Determine the [X, Y] coordinate at the center of the cell enclosing the given text.  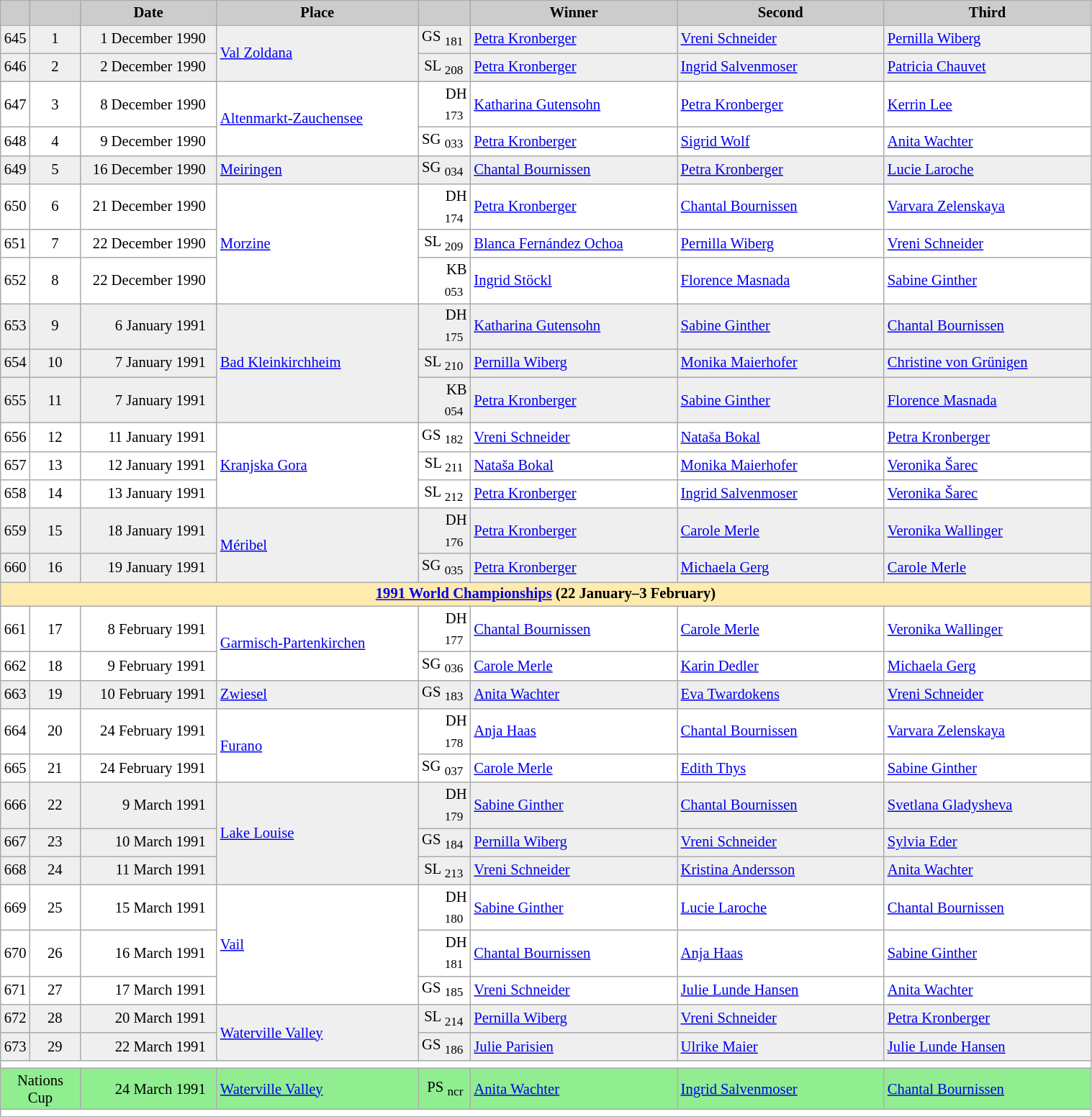
KB 054 [445, 400]
653 [16, 325]
671 [16, 990]
9 December 1990 [148, 141]
11 March 1991 [148, 871]
6 January 1991 [148, 325]
12 [55, 436]
8 December 1990 [148, 104]
GS 186 [445, 1046]
663 [16, 694]
20 [55, 731]
Lake Louise [317, 833]
659 [16, 531]
10 [55, 363]
DH 180 [445, 907]
15 March 1991 [148, 907]
DH 174 [445, 206]
SG 034 [445, 170]
18 January 1991 [148, 531]
26 [55, 953]
18 [55, 665]
661 [16, 629]
Nations Cup [40, 1089]
9 March 1991 [148, 805]
647 [16, 104]
662 [16, 665]
PS ncr [445, 1089]
21 [55, 769]
SL 208 [445, 68]
DH 178 [445, 731]
14 [55, 494]
Patricia Chauvet [988, 68]
646 [16, 68]
Second [780, 12]
DH 176 [445, 531]
GS 182 [445, 436]
654 [16, 363]
22 March 1991 [148, 1046]
Julie Parisien [573, 1046]
10 March 1991 [148, 842]
652 [16, 281]
6 [55, 206]
9 [55, 325]
3 [55, 104]
16 December 1990 [148, 170]
667 [16, 842]
672 [16, 1018]
9 February 1991 [148, 665]
GS 185 [445, 990]
25 [55, 907]
Christine von Grünigen [988, 363]
666 [16, 805]
650 [16, 206]
13 January 1991 [148, 494]
23 [55, 842]
DH 179 [445, 805]
SL 210 [445, 363]
660 [16, 567]
Blanca Fernández Ochoa [573, 243]
SG 035 [445, 567]
Garmisch-Partenkirchen [317, 643]
1991 World Championships (22 January–3 February) [546, 594]
7 [55, 243]
Eva Twardokens [780, 694]
20 March 1991 [148, 1018]
657 [16, 465]
668 [16, 871]
16 March 1991 [148, 953]
Meiringen [317, 170]
19 January 1991 [148, 567]
656 [16, 436]
655 [16, 400]
SL 212 [445, 494]
Zwiesel [317, 694]
Ulrike Maier [780, 1046]
645 [16, 39]
673 [16, 1046]
DH 175 [445, 325]
2 December 1990 [148, 68]
Place [317, 12]
Val Zoldana [317, 53]
24 March 1991 [148, 1089]
SL 213 [445, 871]
21 December 1990 [148, 206]
2 [55, 68]
SL 209 [445, 243]
Kerrin Lee [988, 104]
Winner [573, 12]
SG 033 [445, 141]
12 January 1991 [148, 465]
27 [55, 990]
GS 184 [445, 842]
Ingrid Stöckl [573, 281]
DH 173 [445, 104]
29 [55, 1046]
SG 037 [445, 769]
13 [55, 465]
Sigrid Wolf [780, 141]
KB 053 [445, 281]
665 [16, 769]
SL 214 [445, 1018]
SL 211 [445, 465]
Kranjska Gora [317, 465]
17 [55, 629]
GS 181 [445, 39]
16 [55, 567]
Bad Kleinkirchheim [317, 363]
651 [16, 243]
1 December 1990 [148, 39]
4 [55, 141]
1 [55, 39]
Kristina Andersson [780, 871]
Date [148, 12]
Méribel [317, 546]
24 [55, 871]
SG 036 [445, 665]
Furano [317, 746]
8 February 1991 [148, 629]
Altenmarkt-Zauchensee [317, 118]
15 [55, 531]
669 [16, 907]
19 [55, 694]
Karin Dedler [780, 665]
8 [55, 281]
Morzine [317, 243]
670 [16, 953]
648 [16, 141]
664 [16, 731]
17 March 1991 [148, 990]
649 [16, 170]
DH 177 [445, 629]
Vail [317, 944]
5 [55, 170]
Svetlana Gladysheva [988, 805]
11 January 1991 [148, 436]
28 [55, 1018]
658 [16, 494]
11 [55, 400]
Sylvia Eder [988, 842]
Edith Thys [780, 769]
GS 183 [445, 694]
10 February 1991 [148, 694]
Third [988, 12]
22 [55, 805]
DH 181 [445, 953]
